Locate the cell with the specified text and output its [X, Y] center coordinate. 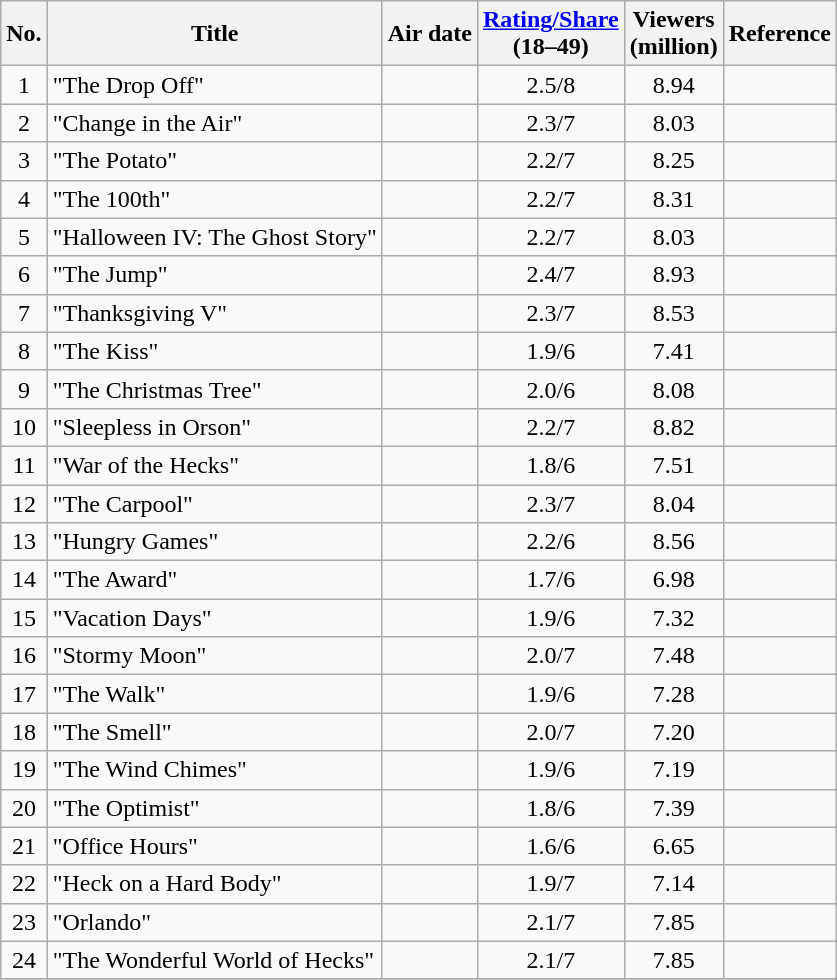
14 [24, 580]
"Change in the Air" [214, 123]
"Halloween IV: The Ghost Story" [214, 237]
8.25 [674, 161]
"Sleepless in Orson" [214, 427]
17 [24, 694]
8.04 [674, 503]
"The Kiss" [214, 351]
2.0/6 [550, 389]
Air date [430, 34]
"War of the Hecks" [214, 465]
6.98 [674, 580]
7.41 [674, 351]
Title [214, 34]
"Stormy Moon" [214, 656]
"The Potato" [214, 161]
8.82 [674, 427]
2.2/6 [550, 542]
6.65 [674, 846]
7 [24, 313]
10 [24, 427]
"Orlando" [214, 922]
1.7/6 [550, 580]
"The Wind Chimes" [214, 770]
8.56 [674, 542]
8.94 [674, 85]
"Heck on a Hard Body" [214, 884]
1 [24, 85]
8.08 [674, 389]
2.5/8 [550, 85]
No. [24, 34]
Reference [780, 34]
4 [24, 199]
1.9/7 [550, 884]
7.51 [674, 465]
5 [24, 237]
12 [24, 503]
7.14 [674, 884]
"The Smell" [214, 732]
"The Award" [214, 580]
8.93 [674, 275]
7.39 [674, 808]
20 [24, 808]
7.20 [674, 732]
9 [24, 389]
3 [24, 161]
15 [24, 618]
1.6/6 [550, 846]
21 [24, 846]
"Thanksgiving V" [214, 313]
8 [24, 351]
"Vacation Days" [214, 618]
23 [24, 922]
22 [24, 884]
"The 100th" [214, 199]
7.32 [674, 618]
7.19 [674, 770]
"The Jump" [214, 275]
13 [24, 542]
16 [24, 656]
8.53 [674, 313]
18 [24, 732]
"The Wonderful World of Hecks" [214, 960]
"The Christmas Tree" [214, 389]
11 [24, 465]
7.28 [674, 694]
"The Carpool" [214, 503]
Rating/Share(18–49) [550, 34]
2 [24, 123]
8.31 [674, 199]
6 [24, 275]
7.48 [674, 656]
"The Optimist" [214, 808]
Viewers(million) [674, 34]
19 [24, 770]
"The Drop Off" [214, 85]
"Hungry Games" [214, 542]
"Office Hours" [214, 846]
"The Walk" [214, 694]
24 [24, 960]
2.4/7 [550, 275]
